Return the [X, Y] coordinate for the center point of the cell that contains the specified text.  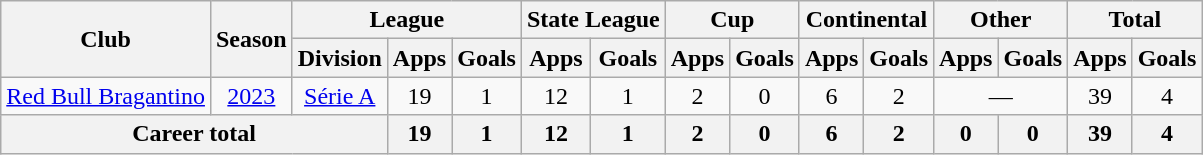
League [406, 20]
Total [1135, 20]
Other [1001, 20]
Continental [866, 20]
— [1001, 96]
Cup [732, 20]
Série A [340, 96]
Club [106, 39]
State League [593, 20]
Season [251, 39]
Division [340, 58]
2023 [251, 96]
Red Bull Bragantino [106, 96]
Career total [194, 134]
